Pinpoint the cell where the given text exists, returning its [X, Y] midpoint coordinate. 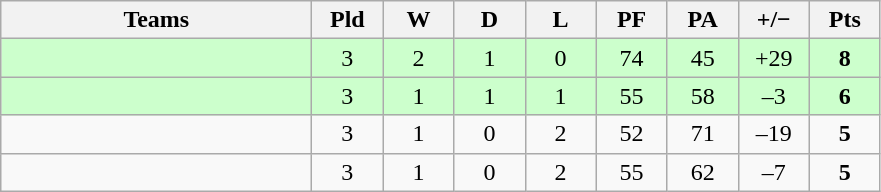
–19 [774, 134]
PA [702, 20]
–7 [774, 172]
+/− [774, 20]
62 [702, 172]
PF [632, 20]
W [418, 20]
52 [632, 134]
58 [702, 96]
74 [632, 58]
D [490, 20]
–3 [774, 96]
Pts [844, 20]
6 [844, 96]
71 [702, 134]
Pld [348, 20]
+29 [774, 58]
45 [702, 58]
L [560, 20]
8 [844, 58]
Teams [156, 20]
